Output the [x, y] coordinate of the center of the cell containing the given text.  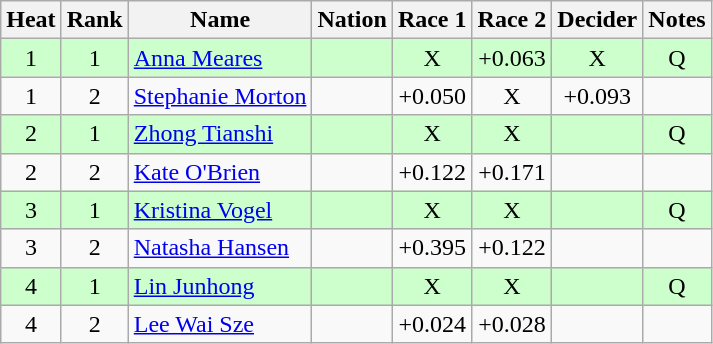
Nation [352, 20]
Kristina Vogel [220, 210]
Stephanie Morton [220, 96]
Decider [598, 20]
Kate O'Brien [220, 172]
Lin Junhong [220, 286]
Name [220, 20]
Heat [31, 20]
+0.050 [432, 96]
+0.395 [432, 248]
Race 1 [432, 20]
Zhong Tianshi [220, 134]
Natasha Hansen [220, 248]
+0.028 [512, 324]
+0.171 [512, 172]
Rank [94, 20]
+0.093 [598, 96]
Notes [677, 20]
Anna Meares [220, 58]
Lee Wai Sze [220, 324]
Race 2 [512, 20]
+0.024 [432, 324]
+0.063 [512, 58]
